Detect which cell encompasses the target text, then output its (X, Y) center coordinate. 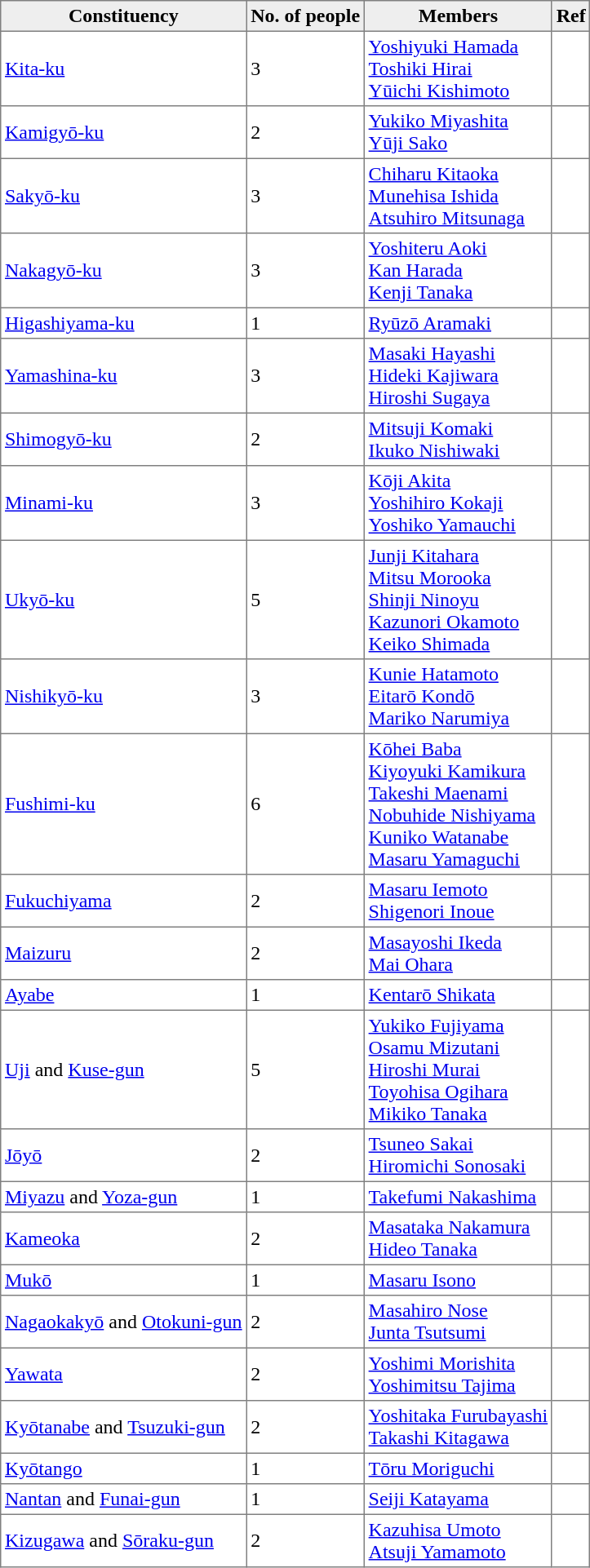
Kita-ku (124, 69)
Takefumi Nakashima (458, 1197)
Minami-ku (124, 503)
Members (458, 16)
Ayabe (124, 995)
Masaru IemotoShigenori Inoue (458, 901)
Kyōtanabe and Tsuzuki-gun (124, 1427)
Chiharu KitaokaMunehisa IshidaAtsuhiro Mitsunaga (458, 196)
Constituency (124, 16)
Ref (570, 16)
Kazuhisa UmotoAtsuji Yamamoto (458, 1540)
Yoshiteru AokiKan HaradaKenji Tanaka (458, 271)
Kōhei BabaKiyoyuki KamikuraTakeshi MaenamiNobuhide NishiyamaKuniko WatanabeMasaru Yamaguchi (458, 804)
Miyazu and Yoza-gun (124, 1197)
Yukiko FujiyamaOsamu MizutaniHiroshi MuraiToyohisa OgiharaMikiko Tanaka (458, 1070)
Higashiyama-ku (124, 323)
Kamigyō-ku (124, 132)
Shimogyō-ku (124, 439)
Kameoka (124, 1238)
Yawata (124, 1374)
Nantan and Funai-gun (124, 1499)
Kōji AkitaYoshihiro KokajiYoshiko Yamauchi (458, 503)
Kizugawa and Sōraku-gun (124, 1540)
Maizuru (124, 953)
Masayoshi IkedaMai Ohara (458, 953)
Mitsuji KomakiIkuko Nishiwaki (458, 439)
Junji KitaharaMitsu MorookaShinji NinoyuKazunori OkamotoKeiko Shimada (458, 600)
Masahiro NoseJunta Tsutsumi (458, 1322)
Kyōtango (124, 1468)
Fukuchiyama (124, 901)
Masaki HayashiHideki KajiwaraHiroshi Sugaya (458, 376)
Fushimi-ku (124, 804)
Nishikyō-ku (124, 697)
Mukō (124, 1280)
Yamashina-ku (124, 376)
Masataka NakamuraHideo Tanaka (458, 1238)
Tsuneo SakaiHiromichi Sonosaki (458, 1155)
Yoshitaka FurubayashiTakashi Kitagawa (458, 1427)
Yoshimi MorishitaYoshimitsu Tajima (458, 1374)
Nakagyō-ku (124, 271)
Ukyō-ku (124, 600)
Kunie HatamotoEitarō KondōMariko Narumiya (458, 697)
6 (305, 804)
Seiji Katayama (458, 1499)
Kentarō Shikata (458, 995)
Nagaokakyō and Otokuni-gun (124, 1322)
Uji and Kuse-gun (124, 1070)
Yukiko MiyashitaYūji Sako (458, 132)
Yoshiyuki HamadaToshiki HiraiYūichi Kishimoto (458, 69)
Jōyō (124, 1155)
Tōru Moriguchi (458, 1468)
No. of people (305, 16)
Sakyō-ku (124, 196)
Masaru Isono (458, 1280)
Ryūzō Aramaki (458, 323)
